For the text-containing cell, return its midpoint in (X, Y) coordinate format. 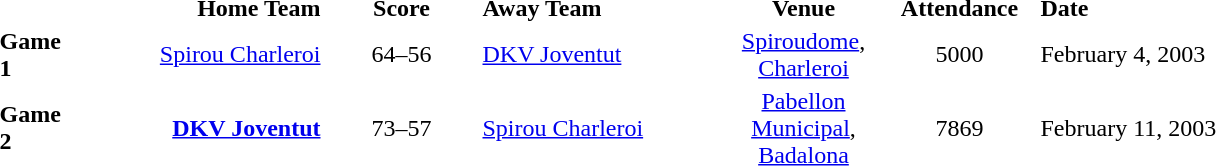
64–56 (402, 54)
Spiroudome, Charleroi (804, 54)
5000 (960, 54)
Spirou Charleroi (200, 54)
DKV Joventut (602, 54)
